Locate the cell with the specified text and output its [x, y] center coordinate. 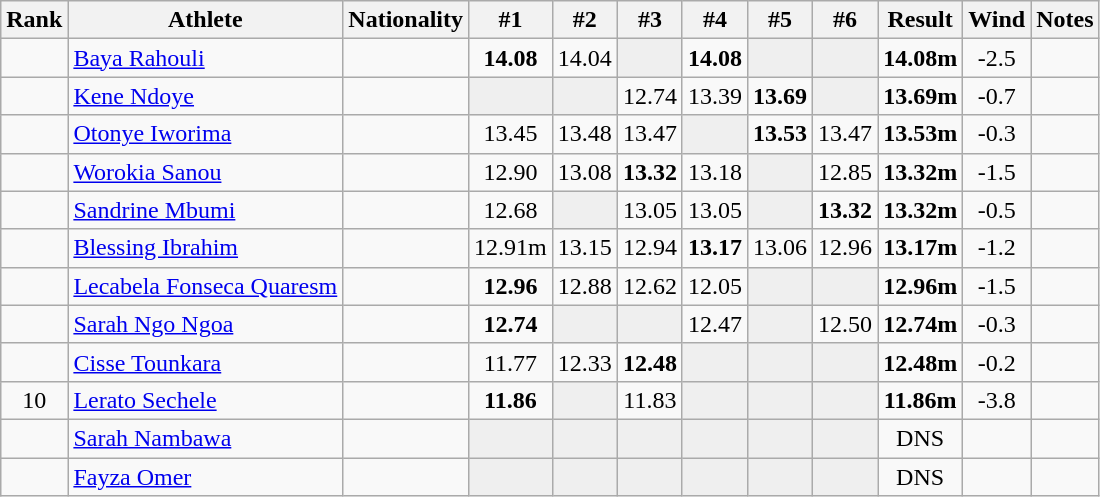
#5 [780, 20]
13.45 [511, 134]
13.39 [714, 96]
13.18 [714, 172]
13.53 [780, 134]
Cisse Tounkara [206, 362]
Athlete [206, 20]
12.62 [650, 286]
12.88 [584, 286]
Rank [34, 20]
12.85 [846, 172]
-0.2 [997, 362]
12.90 [511, 172]
13.08 [584, 172]
Kene Ndoye [206, 96]
Result [920, 20]
12.68 [511, 210]
-0.5 [997, 210]
Notes [1065, 20]
12.74m [920, 324]
14.08m [920, 58]
14.04 [584, 58]
13.17m [920, 248]
10 [34, 400]
12.48m [920, 362]
Sandrine Mbumi [206, 210]
12.33 [584, 362]
#1 [511, 20]
Otonye Iworima [206, 134]
Sarah Ngo Ngoa [206, 324]
Lecabela Fonseca Quaresm [206, 286]
12.48 [650, 362]
#4 [714, 20]
13.15 [584, 248]
12.50 [846, 324]
#2 [584, 20]
-0.7 [997, 96]
12.47 [714, 324]
Fayza Omer [206, 477]
13.69m [920, 96]
-3.8 [997, 400]
12.94 [650, 248]
Worokia Sanou [206, 172]
Blessing Ibrahim [206, 248]
#6 [846, 20]
12.91m [511, 248]
-1.2 [997, 248]
13.48 [584, 134]
Lerato Sechele [206, 400]
Nationality [406, 20]
11.86 [511, 400]
13.06 [780, 248]
13.17 [714, 248]
12.96m [920, 286]
13.69 [780, 96]
13.53m [920, 134]
#3 [650, 20]
Sarah Nambawa [206, 438]
-2.5 [997, 58]
11.83 [650, 400]
Baya Rahouli [206, 58]
11.86m [920, 400]
12.05 [714, 286]
Wind [997, 20]
11.77 [511, 362]
